From the cell containing the given text, extract its center point as (X, Y) coordinate. 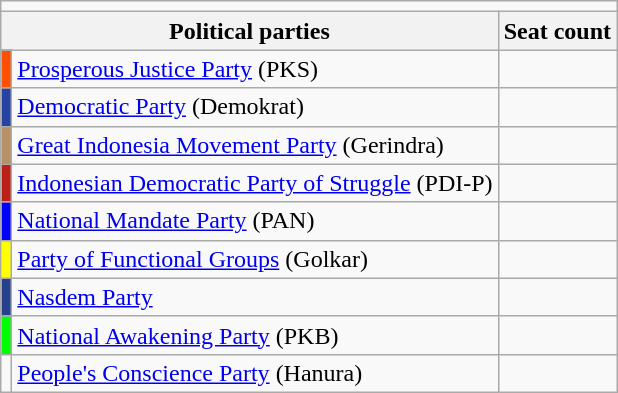
Prosperous Justice Party (PKS) (255, 69)
Democratic Party (Demokrat) (255, 107)
Great Indonesia Movement Party (Gerindra) (255, 145)
Nasdem Party (255, 297)
National Awakening Party (PKB) (255, 335)
Political parties (250, 31)
Indonesian Democratic Party of Struggle (PDI-P) (255, 183)
National Mandate Party (PAN) (255, 221)
People's Conscience Party (Hanura) (255, 373)
Seat count (557, 31)
Party of Functional Groups (Golkar) (255, 259)
